For the text-containing cell, return its midpoint in (X, Y) coordinate format. 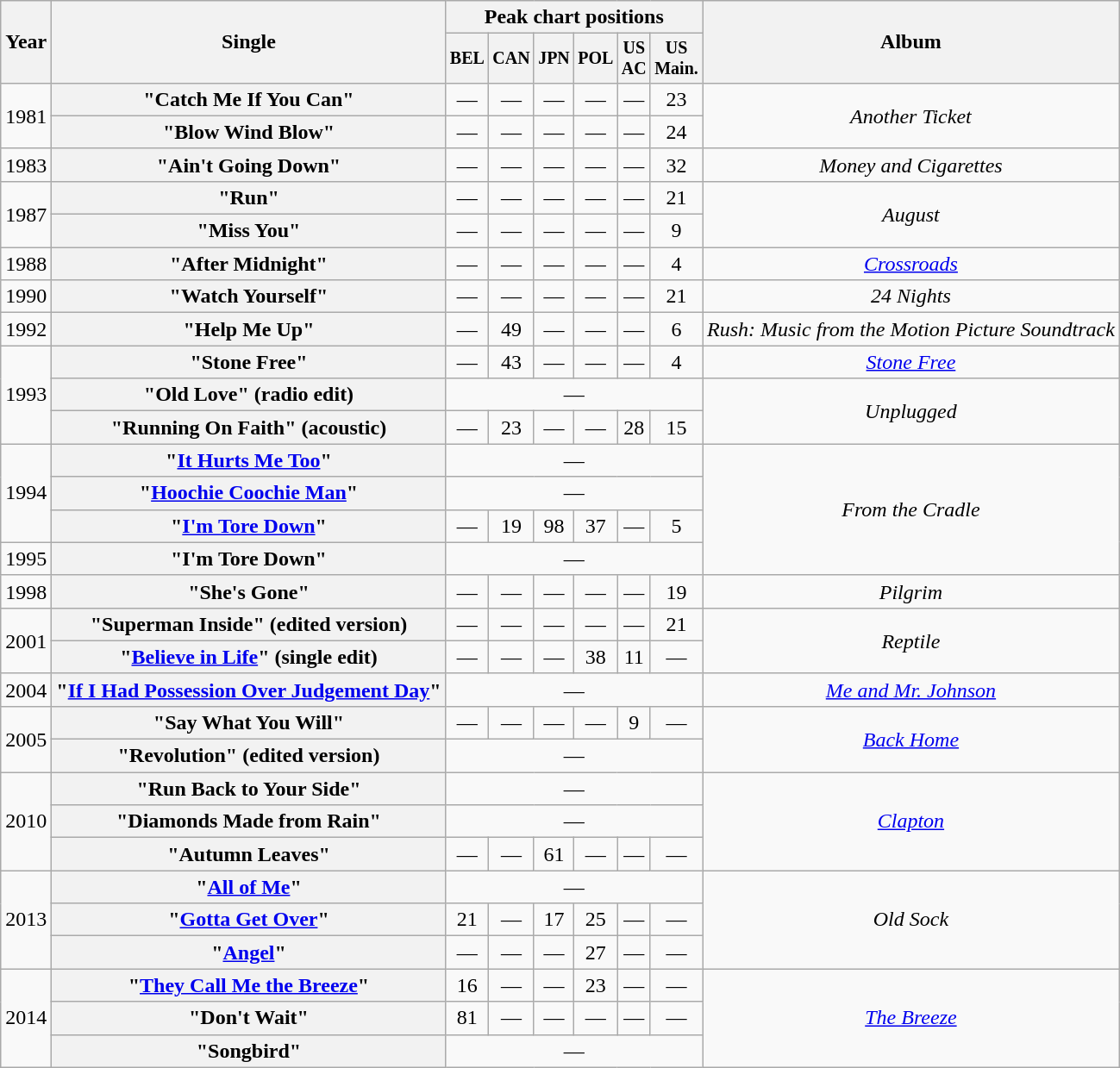
"Blow Wind Blow" (248, 132)
"Watch Yourself" (248, 297)
Back Home (910, 739)
Me and Mr. Johnson (910, 690)
"All of Me" (248, 887)
"Superman Inside" (edited version) (248, 624)
Crossroads (910, 264)
2004 (26, 690)
Single (248, 42)
"Running On Faith" (acoustic) (248, 428)
"After Midnight" (248, 264)
USAC (634, 59)
27 (597, 952)
1992 (26, 329)
1990 (26, 297)
Money and Cigarettes (910, 165)
2005 (26, 739)
1995 (26, 559)
Peak chart positions (574, 17)
"Diamonds Made from Rain" (248, 821)
49 (512, 329)
2013 (26, 920)
24 (676, 132)
"They Call Me the Breeze" (248, 985)
"Say What You Will" (248, 722)
17 (554, 920)
2010 (26, 821)
"She's Gone" (248, 591)
"Autumn Leaves" (248, 854)
11 (634, 657)
CAN (512, 59)
"Hoochie Coochie Man" (248, 493)
Pilgrim (910, 591)
"Ain't Going Down" (248, 165)
15 (676, 428)
Album (910, 42)
1981 (26, 116)
Reptile (910, 640)
38 (597, 657)
16 (467, 985)
Unplugged (910, 411)
"Revolution" (edited version) (248, 756)
61 (554, 854)
98 (554, 526)
From the Cradle (910, 509)
1993 (26, 395)
"Run Back to Your Side" (248, 789)
Old Sock (910, 920)
"Help Me Up" (248, 329)
Another Ticket (910, 116)
"Miss You" (248, 231)
USMain. (676, 59)
August (910, 214)
25 (597, 920)
43 (512, 362)
"Stone Free" (248, 362)
"Run" (248, 197)
Stone Free (910, 362)
1988 (26, 264)
"Songbird" (248, 1051)
37 (597, 526)
"It Hurts Me Too" (248, 460)
Clapton (910, 821)
"If I Had Possession Over Judgement Day" (248, 690)
81 (467, 1018)
28 (634, 428)
JPN (554, 59)
Rush: Music from the Motion Picture Soundtrack (910, 329)
"Old Love" (radio edit) (248, 395)
"Catch Me If You Can" (248, 99)
32 (676, 165)
24 Nights (910, 297)
1983 (26, 165)
"Gotta Get Over" (248, 920)
1987 (26, 214)
BEL (467, 59)
POL (597, 59)
1998 (26, 591)
5 (676, 526)
2001 (26, 640)
"Believe in Life" (single edit) (248, 657)
1994 (26, 493)
6 (676, 329)
The Breeze (910, 1018)
2014 (26, 1018)
Year (26, 42)
"Don't Wait" (248, 1018)
"Angel" (248, 952)
